Output the [X, Y] coordinate of the center of the cell containing the given text.  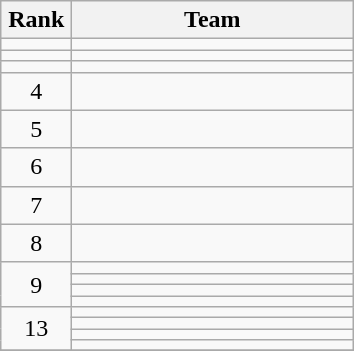
Team [212, 20]
13 [36, 329]
4 [36, 91]
6 [36, 167]
5 [36, 129]
Rank [36, 20]
8 [36, 243]
9 [36, 284]
7 [36, 205]
